For the text-containing cell, return its midpoint in (x, y) coordinate format. 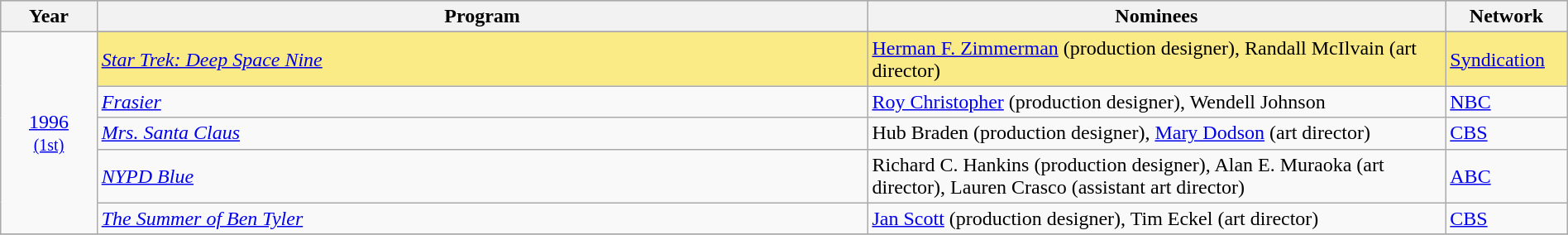
Network (1507, 17)
Hub Braden (production designer), Mary Dodson (art director) (1156, 133)
ABC (1507, 175)
Jan Scott (production designer), Tim Eckel (art director) (1156, 218)
Richard C. Hankins (production designer), Alan E. Muraoka (art director), Lauren Crasco (assistant art director) (1156, 175)
NYPD Blue (482, 175)
The Summer of Ben Tyler (482, 218)
Roy Christopher (production designer), Wendell Johnson (1156, 102)
Herman F. Zimmerman (production designer), Randall McIlvain (art director) (1156, 60)
Mrs. Santa Claus (482, 133)
Star Trek: Deep Space Nine (482, 60)
Syndication (1507, 60)
Frasier (482, 102)
1996(1st) (49, 133)
Year (49, 17)
Program (482, 17)
Nominees (1156, 17)
NBC (1507, 102)
